Detect which cell encompasses the target text, then output its [x, y] center coordinate. 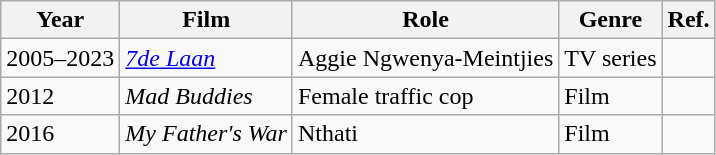
Female traffic cop [425, 96]
TV series [610, 58]
2005–2023 [60, 58]
Ref. [688, 20]
Nthati [425, 134]
Genre [610, 20]
Role [425, 20]
My Father's War [206, 134]
2012 [60, 96]
Aggie Ngwenya-Meintjies [425, 58]
7de Laan [206, 58]
Mad Buddies [206, 96]
2016 [60, 134]
Year [60, 20]
